Pinpoint the cell where the given text exists, returning its (X, Y) midpoint coordinate. 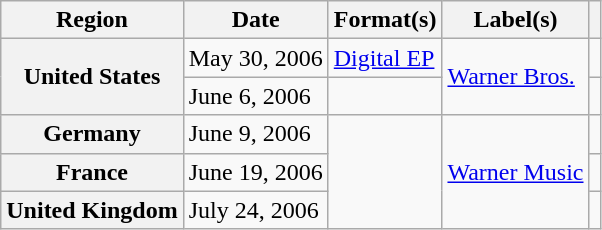
Digital EP (385, 58)
Date (256, 20)
July 24, 2006 (256, 210)
Region (92, 20)
United States (92, 77)
Label(s) (516, 20)
June 6, 2006 (256, 96)
June 9, 2006 (256, 134)
Warner Music (516, 172)
United Kingdom (92, 210)
Germany (92, 134)
Warner Bros. (516, 77)
June 19, 2006 (256, 172)
France (92, 172)
May 30, 2006 (256, 58)
Format(s) (385, 20)
